Search for the cell housing the specified text and yield its [x, y] center coordinate. 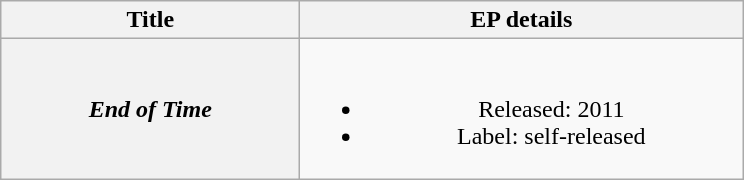
Released: 2011Label: self-released [522, 109]
Title [150, 20]
End of Time [150, 109]
EP details [522, 20]
